Search for the cell housing the specified text and yield its [X, Y] center coordinate. 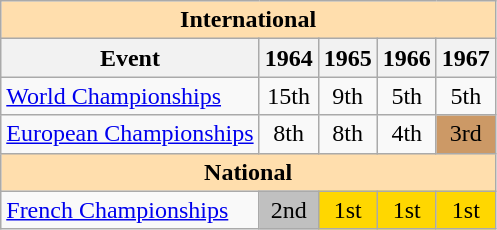
4th [406, 134]
1965 [348, 58]
French Championships [130, 210]
1964 [288, 58]
9th [348, 96]
International [248, 20]
3rd [466, 134]
15th [288, 96]
1966 [406, 58]
European Championships [130, 134]
Event [130, 58]
2nd [288, 210]
World Championships [130, 96]
National [248, 172]
1967 [466, 58]
